Detect which cell encompasses the target text, then output its [x, y] center coordinate. 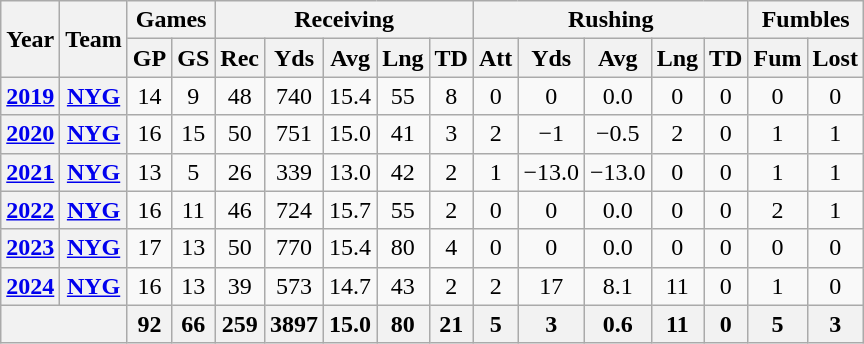
13.0 [350, 172]
48 [240, 96]
21 [451, 324]
751 [294, 134]
Team [94, 39]
724 [294, 210]
9 [194, 96]
573 [294, 286]
2022 [30, 210]
Lost [835, 58]
92 [149, 324]
2024 [30, 286]
GS [194, 58]
39 [240, 286]
Att [495, 58]
4 [451, 248]
66 [194, 324]
Receiving [344, 20]
740 [294, 96]
41 [403, 134]
259 [240, 324]
8.1 [618, 286]
15.7 [350, 210]
2020 [30, 134]
8 [451, 96]
26 [240, 172]
Fumbles [806, 20]
Fum [778, 58]
14 [149, 96]
Rec [240, 58]
−0.5 [618, 134]
0.6 [618, 324]
3897 [294, 324]
339 [294, 172]
770 [294, 248]
14.7 [350, 286]
GP [149, 58]
−1 [552, 134]
Year [30, 39]
Rushing [610, 20]
46 [240, 210]
15 [194, 134]
43 [403, 286]
Games [170, 20]
2023 [30, 248]
42 [403, 172]
2021 [30, 172]
2019 [30, 96]
